Find where the given text appears and provide that cell's center as (x, y) coordinate. 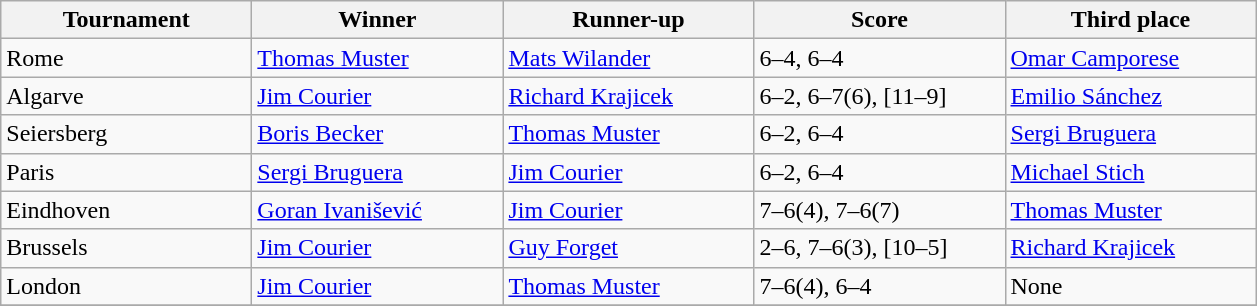
Omar Camporese (1130, 58)
7–6(4), 6–4 (880, 286)
Boris Becker (378, 134)
Guy Forget (628, 248)
Brussels (126, 248)
Mats Wilander (628, 58)
Score (880, 20)
6–4, 6–4 (880, 58)
None (1130, 286)
Goran Ivanišević (378, 210)
Paris (126, 172)
Runner-up (628, 20)
Emilio Sánchez (1130, 96)
Winner (378, 20)
Rome (126, 58)
7–6(4), 7–6(7) (880, 210)
London (126, 286)
Eindhoven (126, 210)
Third place (1130, 20)
Algarve (126, 96)
Tournament (126, 20)
6–2, 6–7(6), [11–9] (880, 96)
Michael Stich (1130, 172)
2–6, 7–6(3), [10–5] (880, 248)
Seiersberg (126, 134)
